Search for the cell housing the specified text and yield its (X, Y) center coordinate. 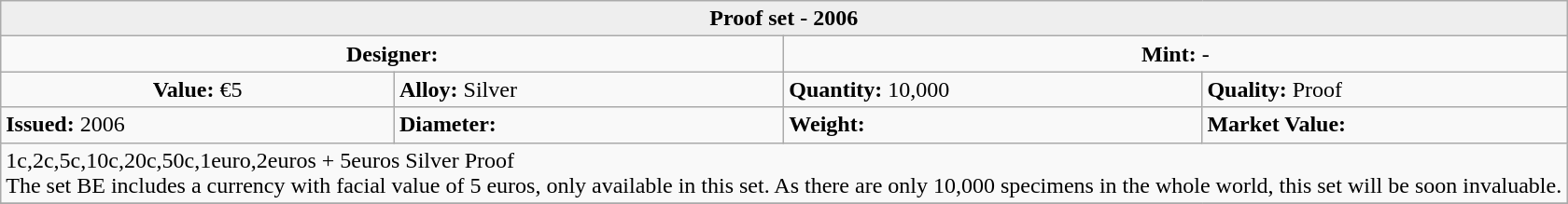
Proof set - 2006 (784, 19)
Quantity: 10,000 (993, 89)
Value: €5 (198, 89)
Market Value: (1385, 125)
Diameter: (588, 125)
Mint: - (1176, 54)
Weight: (993, 125)
Issued: 2006 (198, 125)
Alloy: Silver (588, 89)
Quality: Proof (1385, 89)
Designer: (392, 54)
